From the cell containing the given text, extract its center point as (X, Y) coordinate. 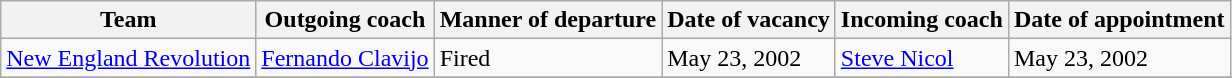
Outgoing coach (345, 20)
Date of vacancy (749, 20)
Fired (548, 58)
Date of appointment (1119, 20)
Manner of departure (548, 20)
New England Revolution (128, 58)
Steve Nicol (922, 58)
Incoming coach (922, 20)
Team (128, 20)
Fernando Clavijo (345, 58)
